Return the [X, Y] coordinate for the center point of the cell that contains the specified text.  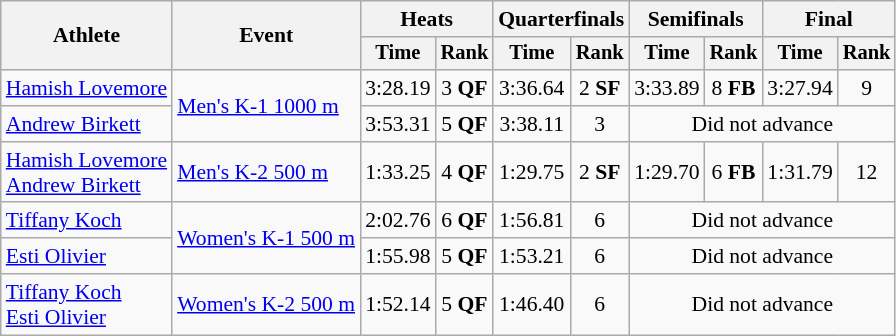
1:53.21 [532, 256]
Tiffany Koch [86, 221]
3:53.31 [398, 124]
1:46.40 [532, 304]
Men's K-2 500 m [266, 172]
Hamish Lovemore [86, 88]
9 [867, 88]
3 QF [465, 88]
Heats [426, 19]
1:56.81 [532, 221]
3:36.64 [532, 88]
3:33.89 [666, 88]
Final [828, 19]
Andrew Birkett [86, 124]
3:28.19 [398, 88]
8 FB [734, 88]
3:38.11 [532, 124]
1:55.98 [398, 256]
3:27.94 [800, 88]
6 FB [734, 172]
1:29.70 [666, 172]
1:52.14 [398, 304]
Event [266, 36]
3 [600, 124]
1:29.75 [532, 172]
Semifinals [696, 19]
6 QF [465, 221]
Women's K-2 500 m [266, 304]
1:33.25 [398, 172]
Hamish LovemoreAndrew Birkett [86, 172]
4 QF [465, 172]
1:31.79 [800, 172]
Athlete [86, 36]
Esti Olivier [86, 256]
Quarterfinals [561, 19]
Women's K-1 500 m [266, 238]
Men's K-1 1000 m [266, 106]
Tiffany KochEsti Olivier [86, 304]
2:02.76 [398, 221]
12 [867, 172]
